Locate the cell with the specified text and output its [X, Y] center coordinate. 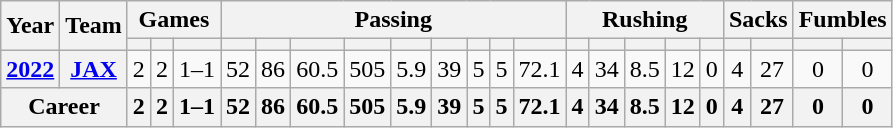
Rushing [644, 20]
Year [30, 26]
Team [94, 26]
Games [174, 20]
Career [64, 107]
Passing [394, 20]
2022 [30, 69]
Fumbles [842, 20]
Sacks [758, 20]
JAX [94, 69]
